Output the (x, y) coordinate of the center of the cell containing the given text.  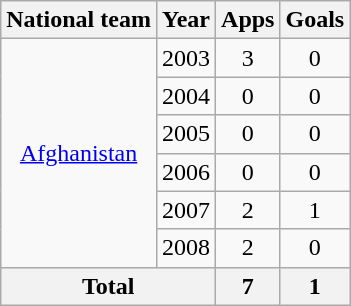
3 (248, 58)
Apps (248, 20)
2006 (186, 172)
2003 (186, 58)
Goals (315, 20)
2007 (186, 210)
National team (79, 20)
2004 (186, 96)
Year (186, 20)
Afghanistan (79, 153)
Total (108, 286)
2005 (186, 134)
7 (248, 286)
2008 (186, 248)
